Search for the cell housing the specified text and yield its [X, Y] center coordinate. 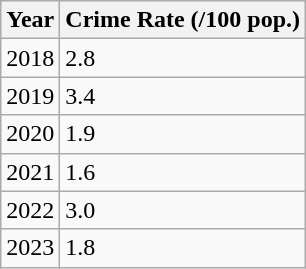
1.9 [183, 134]
2021 [30, 172]
3.0 [183, 210]
2020 [30, 134]
2019 [30, 96]
1.8 [183, 248]
2023 [30, 248]
Crime Rate (/100 pop.) [183, 20]
3.4 [183, 96]
2018 [30, 58]
2022 [30, 210]
1.6 [183, 172]
2.8 [183, 58]
Year [30, 20]
